Provide the [x, y] coordinate of the cell's center where the given text is located.  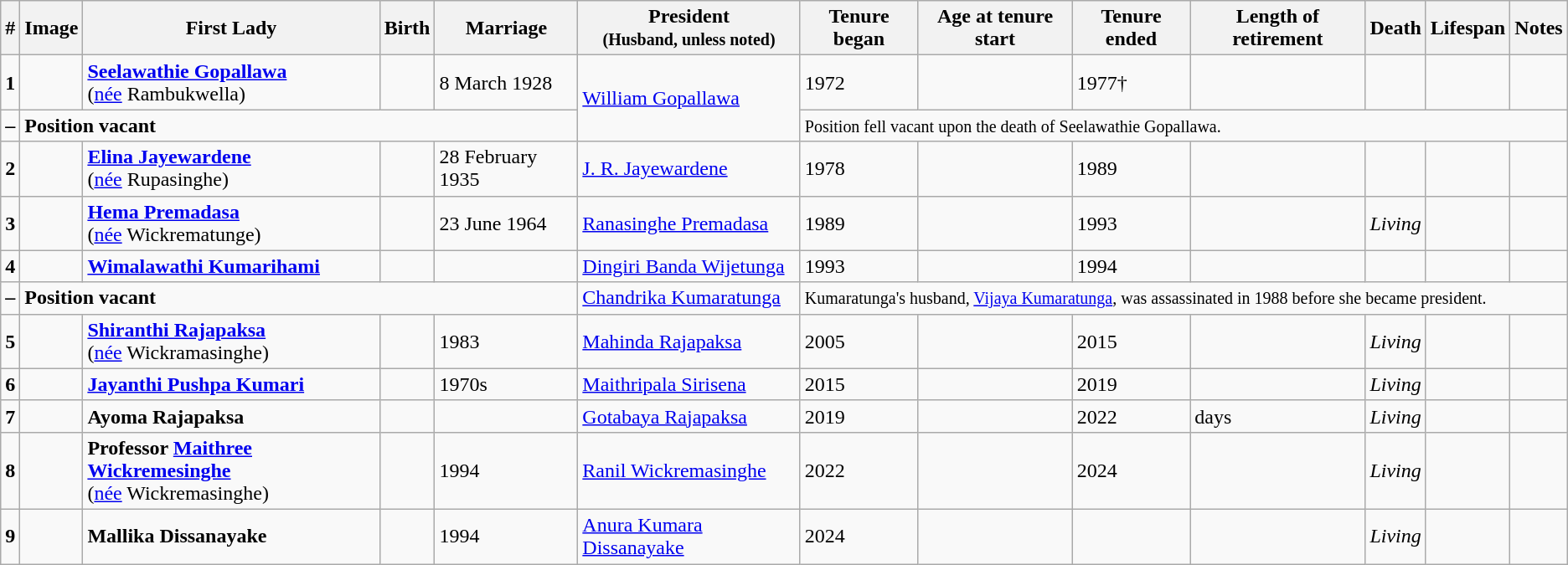
Position fell vacant upon the death of Seelawathie Gopallawa. [1184, 126]
Shiranthi Rajapaksa(née Wickramasinghe) [231, 342]
First Lady [231, 28]
Ranil Wickremasinghe [689, 470]
Professor Maithree Wickremesinghe(née Wickremasinghe) [231, 470]
4 [10, 266]
5 [10, 342]
Elina Jayewardene(née Rupasinghe) [231, 169]
1 [10, 82]
Mallika Dissanayake [231, 536]
1977† [1131, 82]
8 [10, 470]
6 [10, 384]
3 [10, 223]
1972 [859, 82]
Length of retirement [1278, 28]
Lifespan [1467, 28]
Tenure began [859, 28]
Wimalawathi Kumarihami [231, 266]
Maithripala Sirisena [689, 384]
1970s [506, 384]
8 March 1928 [506, 82]
Anura Kumara Dissanayake [689, 536]
7 [10, 416]
Age at tenure start [995, 28]
23 June 1964 [506, 223]
1983 [506, 342]
Birth [407, 28]
Chandrika Kumaratunga [689, 298]
Mahinda Rajapaksa [689, 342]
Marriage [506, 28]
William Gopallawa [689, 99]
President (Husband, unless noted) [689, 28]
28 February 1935 [506, 169]
J. R. Jayewardene [689, 169]
Death [1395, 28]
1978 [859, 169]
9 [10, 536]
# [10, 28]
Gotabaya Rajapaksa [689, 416]
Image [52, 28]
Kumaratunga's husband, Vijaya Kumaratunga, was assassinated in 1988 before she became president. [1184, 298]
2 [10, 169]
Jayanthi Pushpa Kumari [231, 384]
Notes [1540, 28]
Ranasinghe Premadasa [689, 223]
Tenure ended [1131, 28]
2005 [859, 342]
Dingiri Banda Wijetunga [689, 266]
Ayoma Rajapaksa [231, 416]
Hema Premadasa(née Wickrematunge) [231, 223]
days [1278, 416]
Seelawathie Gopallawa(née Rambukwella) [231, 82]
